Locate the cell with the specified text and output its (x, y) center coordinate. 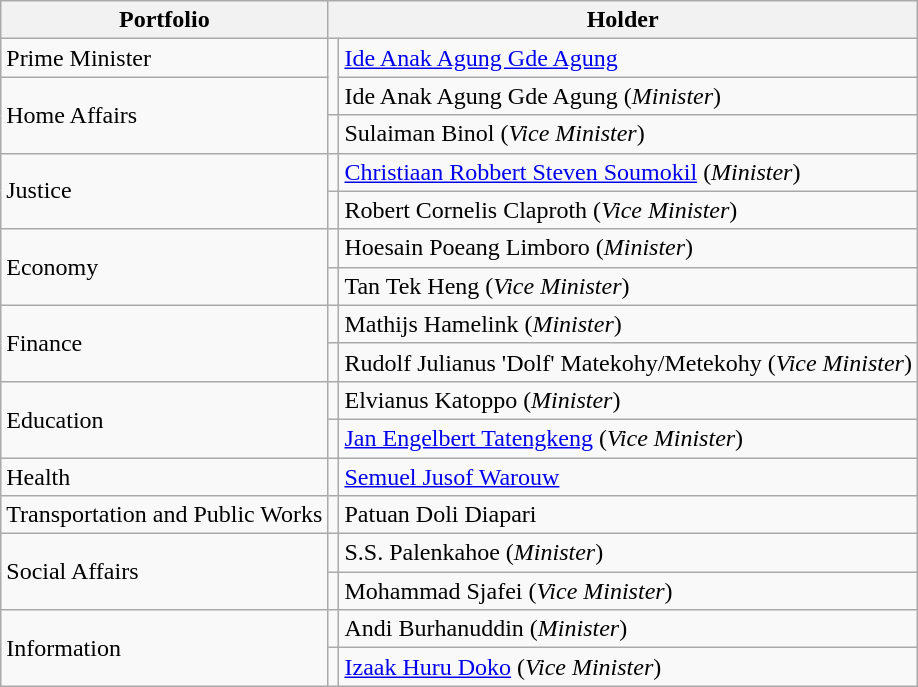
Rudolf Julianus 'Dolf' Matekohy/Metekohy (Vice Minister) (628, 362)
Andi Burhanuddin (Minister) (628, 629)
Christiaan Robbert Steven Soumokil (Minister) (628, 172)
Finance (164, 343)
Ide Anak Agung Gde Agung (Minister) (628, 96)
Health (164, 477)
Izaak Huru Doko (Vice Minister) (628, 667)
Economy (164, 267)
Tan Tek Heng (Vice Minister) (628, 286)
Social Affairs (164, 572)
S.S. Palenkahoe (Minister) (628, 553)
Patuan Doli Diapari (628, 515)
Portfolio (164, 20)
Holder (623, 20)
Robert Cornelis Claproth (Vice Minister) (628, 210)
Jan Engelbert Tatengkeng (Vice Minister) (628, 438)
Elvianus Katoppo (Minister) (628, 400)
Justice (164, 191)
Information (164, 648)
Semuel Jusof Warouw (628, 477)
Education (164, 419)
Ide Anak Agung Gde Agung (628, 58)
Transportation and Public Works (164, 515)
Prime Minister (164, 58)
Hoesain Poeang Limboro (Minister) (628, 248)
Home Affairs (164, 115)
Mathijs Hamelink (Minister) (628, 324)
Mohammad Sjafei (Vice Minister) (628, 591)
Sulaiman Binol (Vice Minister) (628, 134)
